Locate the cell with the specified text and output its (x, y) center coordinate. 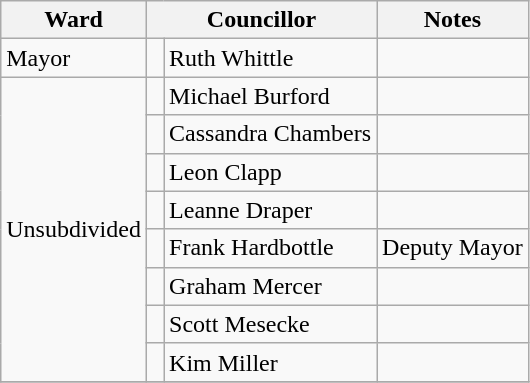
Leon Clapp (270, 172)
Unsubdivided (74, 229)
Cassandra Chambers (270, 134)
Councillor (261, 20)
Deputy Mayor (453, 248)
Notes (453, 20)
Scott Mesecke (270, 324)
Kim Miller (270, 362)
Frank Hardbottle (270, 248)
Leanne Draper (270, 210)
Graham Mercer (270, 286)
Ruth Whittle (270, 58)
Ward (74, 20)
Mayor (74, 58)
Michael Burford (270, 96)
